Return the (x, y) coordinate for the center point of the cell that contains the specified text.  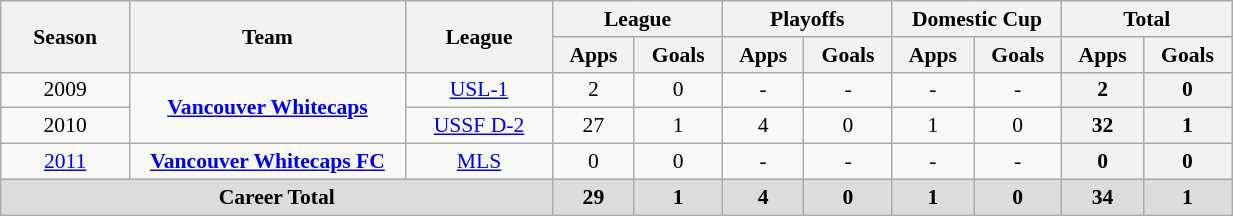
2009 (66, 90)
29 (594, 197)
27 (594, 126)
Vancouver Whitecaps (268, 108)
2011 (66, 162)
Vancouver Whitecaps FC (268, 162)
Career Total (277, 197)
Total (1147, 19)
Team (268, 36)
MLS (478, 162)
2010 (66, 126)
34 (1103, 197)
Domestic Cup (977, 19)
Season (66, 36)
32 (1103, 126)
USSF D-2 (478, 126)
Playoffs (807, 19)
USL-1 (478, 90)
